Determine the [X, Y] coordinate at the center of the cell enclosing the given text.  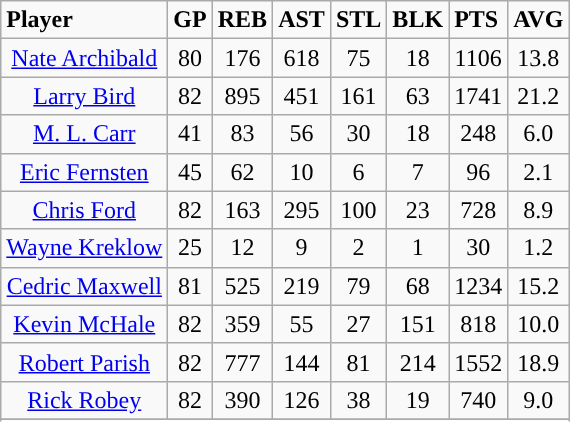
248 [478, 134]
18.9 [538, 362]
1234 [478, 286]
1 [418, 248]
525 [242, 286]
38 [358, 400]
62 [242, 172]
Wayne Kreklow [84, 248]
Larry Bird [84, 96]
163 [242, 210]
1106 [478, 58]
1741 [478, 96]
7 [418, 172]
2 [358, 248]
83 [242, 134]
45 [190, 172]
80 [190, 58]
PTS [478, 20]
151 [418, 324]
618 [302, 58]
176 [242, 58]
13.8 [538, 58]
Robert Parish [84, 362]
Rick Robey [84, 400]
144 [302, 362]
AVG [538, 20]
AST [302, 20]
740 [478, 400]
1552 [478, 362]
Nate Archibald [84, 58]
451 [302, 96]
6 [358, 172]
75 [358, 58]
9.0 [538, 400]
Chris Ford [84, 210]
818 [478, 324]
9 [302, 248]
Kevin McHale [84, 324]
Cedric Maxwell [84, 286]
25 [190, 248]
Player [84, 20]
219 [302, 286]
63 [418, 96]
79 [358, 286]
12 [242, 248]
STL [358, 20]
161 [358, 96]
777 [242, 362]
8.9 [538, 210]
56 [302, 134]
GP [190, 20]
Eric Fernsten [84, 172]
68 [418, 286]
15.2 [538, 286]
23 [418, 210]
BLK [418, 20]
21.2 [538, 96]
41 [190, 134]
895 [242, 96]
728 [478, 210]
214 [418, 362]
295 [302, 210]
390 [242, 400]
1.2 [538, 248]
REB [242, 20]
100 [358, 210]
359 [242, 324]
27 [358, 324]
10 [302, 172]
96 [478, 172]
M. L. Carr [84, 134]
10.0 [538, 324]
126 [302, 400]
19 [418, 400]
2.1 [538, 172]
6.0 [538, 134]
55 [302, 324]
